Identify which cell holds the provided text, then report its [x, y] central coordinate. 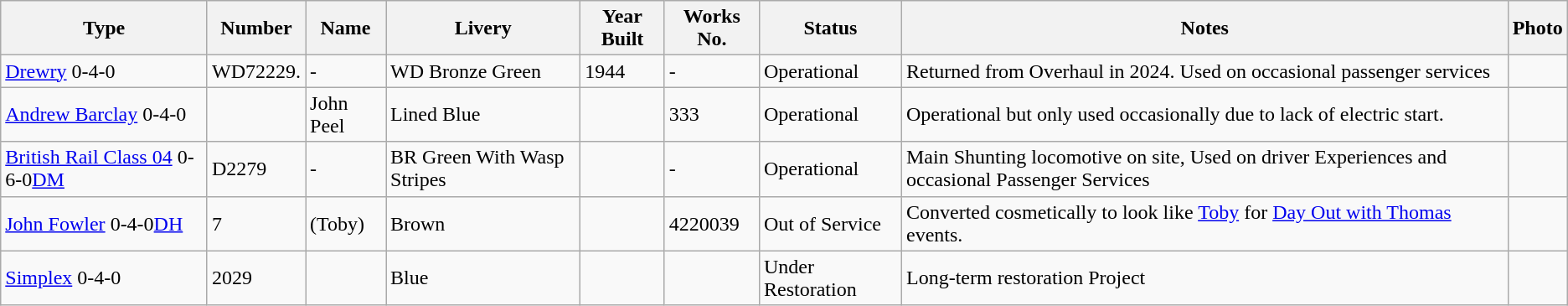
WD Bronze Green [482, 71]
Photo [1538, 29]
Notes [1204, 29]
4220039 [712, 223]
British Rail Class 04 0-6-0DM [104, 169]
Type [104, 29]
333 [712, 114]
7 [256, 223]
Works No. [712, 29]
Under Restoration [830, 278]
John Fowler 0-4-0DH [104, 223]
Number [256, 29]
2029 [256, 278]
Main Shunting locomotive on site, Used on driver Experiences and occasional Passenger Services [1204, 169]
Livery [482, 29]
Converted cosmetically to look like Toby for Day Out with Thomas events. [1204, 223]
(Toby) [346, 223]
Status [830, 29]
Year Built [622, 29]
1944 [622, 71]
D2279 [256, 169]
Out of Service [830, 223]
BR Green With Wasp Stripes [482, 169]
Returned from Overhaul in 2024. Used on occasional passenger services [1204, 71]
Brown [482, 223]
Name [346, 29]
Long-term restoration Project [1204, 278]
Andrew Barclay 0-4-0 [104, 114]
Simplex 0-4-0 [104, 278]
Blue [482, 278]
WD72229. [256, 71]
John Peel [346, 114]
Lined Blue [482, 114]
Drewry 0-4-0 [104, 71]
Operational but only used occasionally due to lack of electric start. [1204, 114]
